Output the (x, y) coordinate of the center of the cell containing the given text.  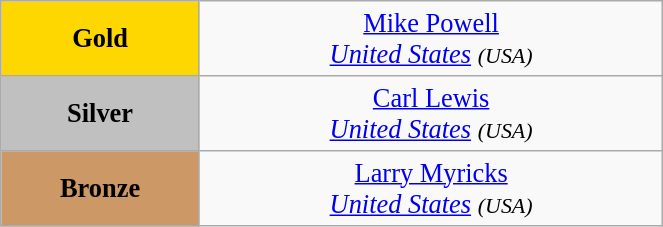
Silver (100, 112)
Carl LewisUnited States (USA) (430, 112)
Bronze (100, 188)
Mike PowellUnited States (USA) (430, 38)
Larry MyricksUnited States (USA) (430, 188)
Gold (100, 38)
